Output the [x, y] coordinate of the center of the cell containing the given text.  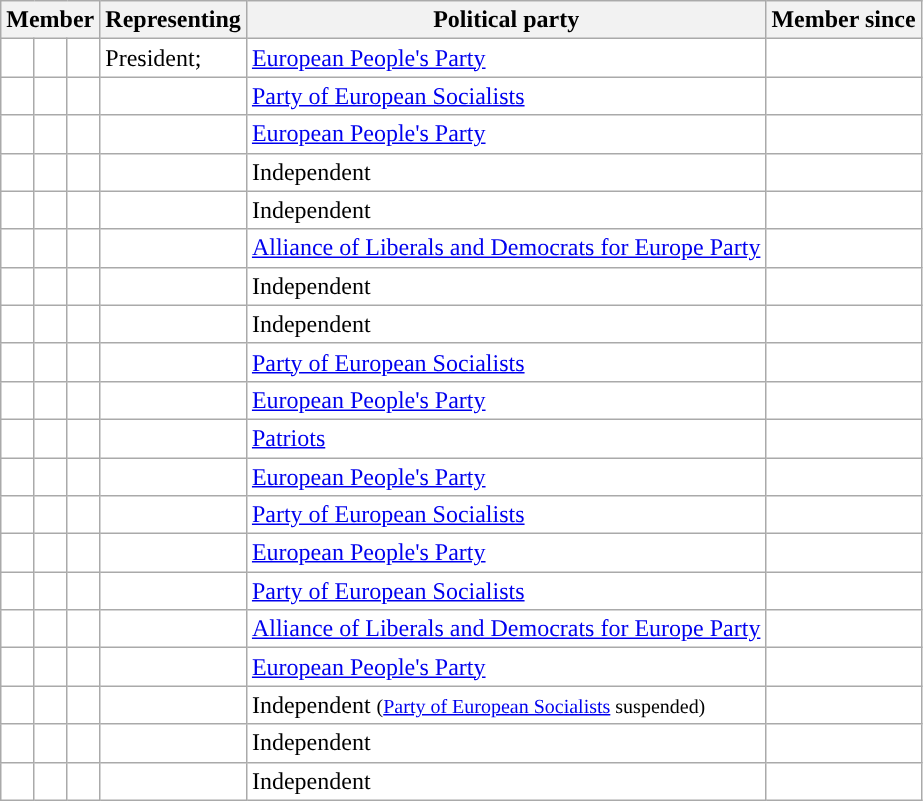
Member since [844, 20]
Member [50, 20]
Independent (Party of European Socialists suspended) [506, 705]
President; [174, 58]
Political party [506, 20]
Patriots [506, 438]
Representing [174, 20]
